Provide the (X, Y) coordinate of the cell's center where the given text is located.  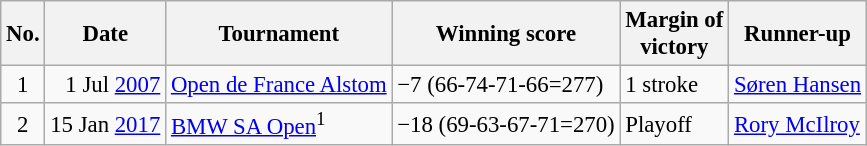
Open de France Alstom (279, 85)
Runner-up (798, 34)
Rory McIlroy (798, 124)
1 Jul 2007 (106, 85)
2 (23, 124)
1 (23, 85)
No. (23, 34)
Tournament (279, 34)
Date (106, 34)
Søren Hansen (798, 85)
1 stroke (674, 85)
Playoff (674, 124)
Margin ofvictory (674, 34)
−18 (69-63-67-71=270) (506, 124)
Winning score (506, 34)
15 Jan 2017 (106, 124)
BMW SA Open1 (279, 124)
−7 (66-74-71-66=277) (506, 85)
